Find where the given text appears and provide that cell's center as (X, Y) coordinate. 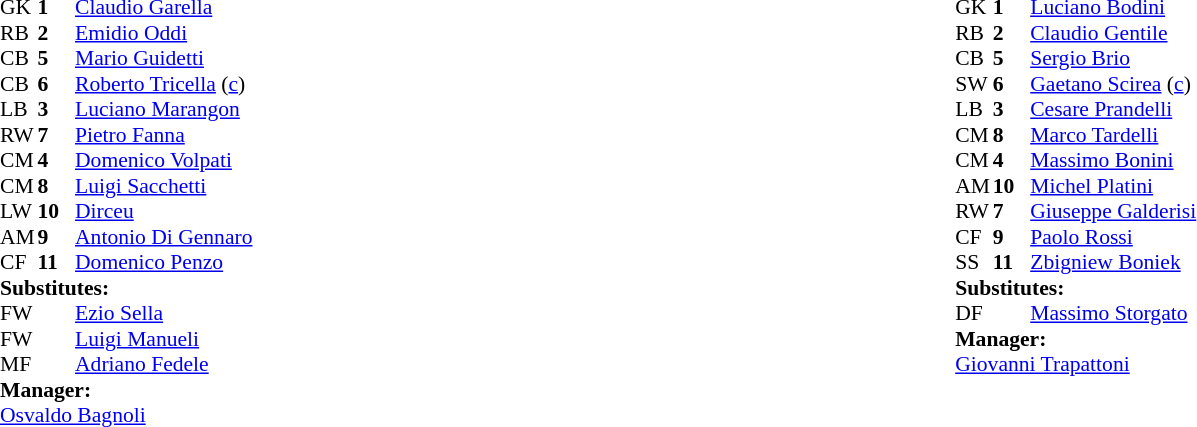
MF (19, 365)
DF (974, 313)
Antonio Di Gennaro (164, 237)
Ezio Sella (164, 313)
SS (974, 263)
Luigi Manueli (164, 339)
Marco Tardelli (1113, 135)
Gaetano Scirea (c) (1113, 84)
LW (19, 211)
Paolo Rossi (1113, 237)
Sergio Brio (1113, 59)
Domenico Volpati (164, 161)
Cesare Prandelli (1113, 109)
Michel Platini (1113, 186)
Claudio Gentile (1113, 33)
Zbigniew Boniek (1113, 263)
Luciano Marangon (164, 109)
Massimo Bonini (1113, 161)
Giuseppe Galderisi (1113, 211)
Domenico Penzo (164, 263)
Pietro Fanna (164, 135)
Emidio Oddi (164, 33)
Mario Guidetti (164, 59)
Adriano Fedele (164, 365)
Roberto Tricella (c) (164, 84)
SW (974, 84)
Dirceu (164, 211)
Luigi Sacchetti (164, 186)
Massimo Storgato (1113, 313)
Giovanni Trapattoni (1076, 365)
